Provide the (X, Y) coordinate of the cell's center where the given text is located.  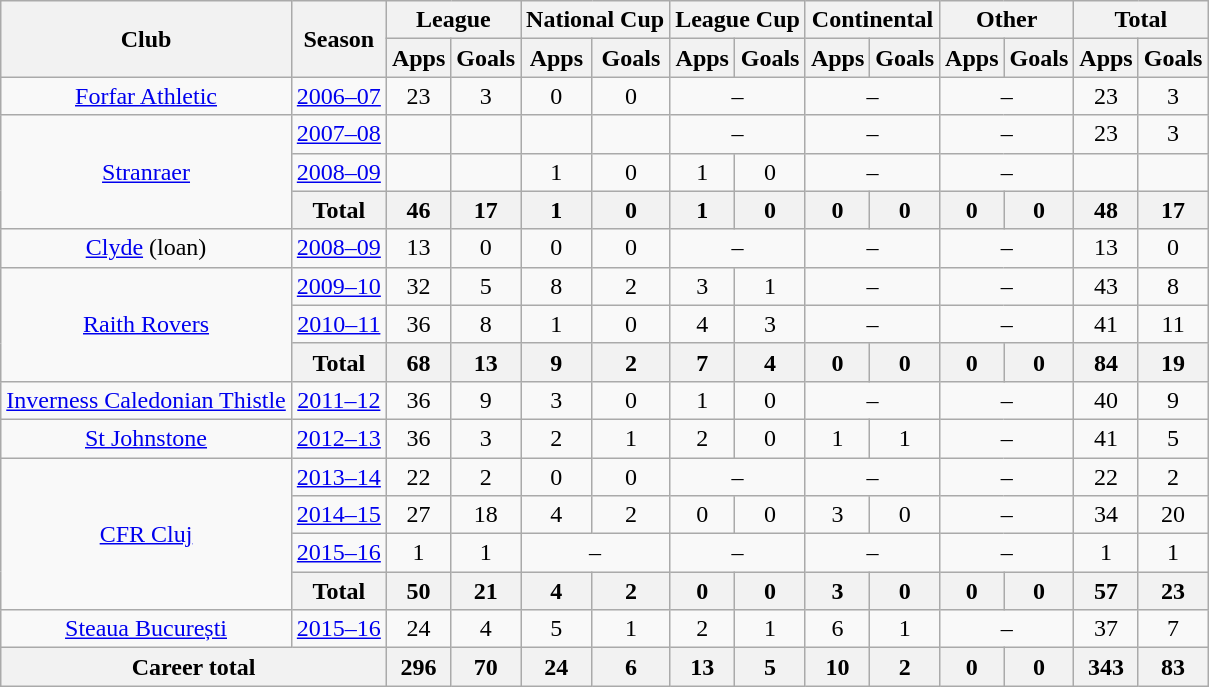
Season (338, 39)
2011–12 (338, 400)
46 (418, 210)
343 (1106, 667)
296 (418, 667)
2006–07 (338, 96)
Raith Rovers (146, 324)
32 (418, 286)
57 (1106, 591)
27 (418, 515)
Continental (872, 20)
Stranraer (146, 172)
2010–11 (338, 324)
84 (1106, 362)
11 (1173, 324)
70 (486, 667)
National Cup (596, 20)
2009–10 (338, 286)
48 (1106, 210)
21 (486, 591)
18 (486, 515)
37 (1106, 629)
Club (146, 39)
Forfar Athletic (146, 96)
2013–14 (338, 477)
Clyde (loan) (146, 248)
10 (837, 667)
20 (1173, 515)
Inverness Caledonian Thistle (146, 400)
2007–08 (338, 134)
League Cup (738, 20)
2012–13 (338, 438)
83 (1173, 667)
Steaua București (146, 629)
St Johnstone (146, 438)
League (453, 20)
34 (1106, 515)
50 (418, 591)
19 (1173, 362)
43 (1106, 286)
2014–15 (338, 515)
Other (1007, 20)
Career total (194, 667)
40 (1106, 400)
CFR Cluj (146, 534)
68 (418, 362)
